Capture the cell that displays the provided text and extract its (x, y) central coordinate. 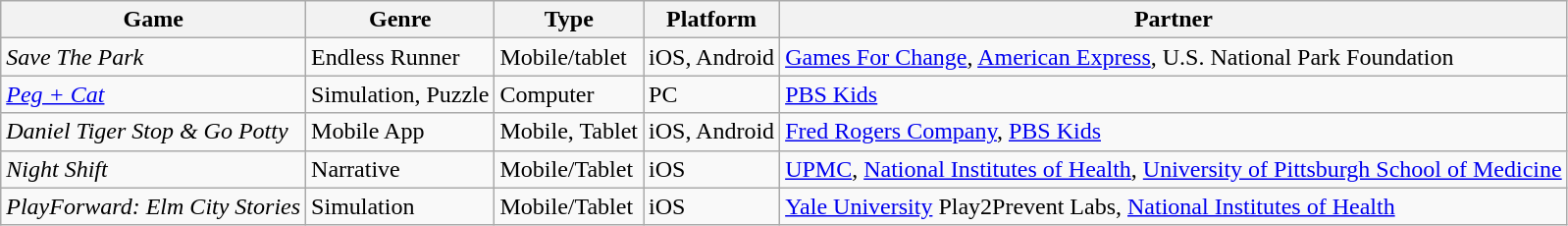
Games For Change, American Express, U.S. National Park Foundation (1174, 57)
Partner (1174, 20)
PC (712, 94)
Yale University Play2Prevent Labs, National Institutes of Health (1174, 206)
Mobile App (400, 132)
Platform (712, 20)
Computer (569, 94)
Simulation, Puzzle (400, 94)
Game (153, 20)
Peg + Cat (153, 94)
UPMC, National Institutes of Health, University of Pittsburgh School of Medicine (1174, 169)
Simulation (400, 206)
Daniel Tiger Stop & Go Potty (153, 132)
Mobile/tablet (569, 57)
Endless Runner (400, 57)
Fred Rogers Company, PBS Kids (1174, 132)
Save The Park (153, 57)
Mobile, Tablet (569, 132)
Genre (400, 20)
PBS Kids (1174, 94)
Narrative (400, 169)
Type (569, 20)
PlayForward: Elm City Stories (153, 206)
Night Shift (153, 169)
